Return [X, Y] of the center of cell containing provided text 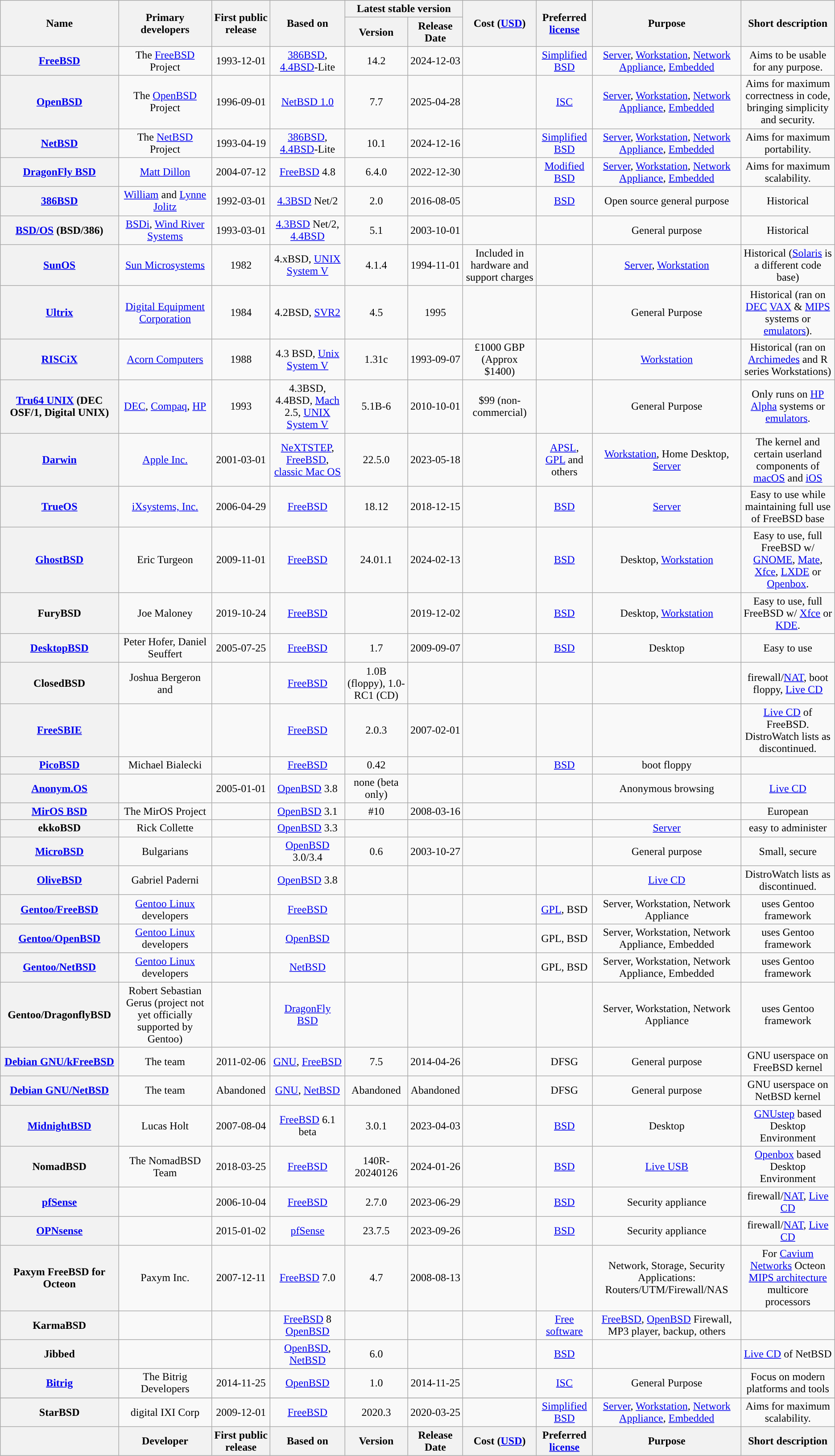
24.01.1 [376, 560]
none (beta only) [376, 788]
0.42 [376, 765]
firewall/NAT, boot floppy, Live CD [788, 683]
4.3BSD Net/2, 4.4BSD [308, 230]
Latest stable version [404, 9]
2005-07-25 [241, 648]
2023-06-29 [435, 1202]
FreeBSD 6.1 beta [308, 1126]
ClosedBSD [60, 683]
2014-04-26 [435, 1062]
2001-03-01 [241, 460]
2007-08-04 [241, 1126]
2003-10-01 [435, 230]
2023-05-18 [435, 460]
Included in hardware and support charges [500, 265]
DEC, Compaq, HP [165, 406]
Easy to use, full FreeBSD w/ Xfce or KDE. [788, 613]
2008-03-16 [435, 811]
4.3BSD, 4.4BSD, Mach 2.5, UNIX System V [308, 406]
10.1 [376, 143]
386BSD [60, 201]
OpenBSD 3.3 [308, 828]
Gentoo/FreeBSD [60, 909]
14.2 [376, 61]
NeXTSTEP, FreeBSD, classic Mac OS [308, 460]
1992-03-01 [241, 201]
22.5.0 [376, 460]
18.12 [376, 507]
The Bitrig Developers [165, 1383]
Acorn Computers [165, 359]
1993-09-07 [435, 359]
1993 [241, 406]
2018-03-25 [241, 1167]
The NomadBSD Team [165, 1167]
Historical (ran on DEC VAX & MIPS systems or emulators). [788, 312]
TrueOS [60, 507]
Peter Hofer, Daniel Seuffert [165, 648]
Jibbed [60, 1354]
2.0.3 [376, 730]
Eric Turgeon [165, 560]
FreeBSD 7.0 [308, 1278]
4.7 [376, 1278]
GhostBSD [60, 560]
2.7.0 [376, 1202]
European [788, 811]
Live CD of NetBSD [788, 1354]
1993-03-01 [241, 230]
BSD/OS (BSD/386) [60, 230]
Name [60, 23]
Bulgarians [165, 851]
Paxym Inc. [165, 1278]
#10 [376, 811]
Rick Collette [165, 828]
The OpenBSD Project [165, 102]
£1000 GBP (Approx $1400) [500, 359]
Sun Microsystems [165, 265]
Easy to use while maintaining full use of FreeBSD base [788, 507]
Matt Dillon [165, 172]
4.3BSD Net/2 [308, 201]
FuryBSD [60, 613]
Live USB [666, 1167]
Historical (Solaris is a different code base) [788, 265]
GNU, FreeBSD [308, 1062]
OpenBSD 3.0/3.4 [308, 851]
Anonym.OS [60, 788]
OliveBSD [60, 880]
2015-01-02 [241, 1231]
Modified BSD [564, 172]
RISCiX [60, 359]
Joe Maloney [165, 613]
1.7 [376, 648]
Lucas Holt [165, 1126]
The MirOS Project [165, 811]
ekkoBSD [60, 828]
Workstation [666, 359]
William and Lynne Jolitz [165, 201]
2007-12-11 [241, 1278]
6.0 [376, 1354]
PicoBSD [60, 765]
Michael Bialecki [165, 765]
4.xBSD, UNIX System V [308, 265]
5.1B-6 [376, 406]
Ultrix [60, 312]
Network, Storage, Security Applications: Routers/UTM/Firewall/NAS [666, 1278]
Server, Workstation [666, 265]
Darwin [60, 460]
Gentoo/DragonflyBSD [60, 1014]
2024-12-16 [435, 143]
140R-20240126 [376, 1167]
Anonymous browsing [666, 788]
Bitrig [60, 1383]
7.5 [376, 1062]
2006-10-04 [241, 1202]
FreeBSD 8OpenBSD [308, 1325]
Aims for maximum correctness in code, bringing simplicity and security. [788, 102]
2009-12-01 [241, 1412]
3.0.1 [376, 1126]
2008-08-13 [435, 1278]
NomadBSD [60, 1167]
1.0B (floppy), 1.0-RC1 (CD) [376, 683]
Joshua Bergeron and [165, 683]
GNU userspace on NetBSD kernel [788, 1091]
4.5 [376, 312]
Open source general purpose [666, 201]
2006-04-29 [241, 507]
1984 [241, 312]
Aims to be usable for any purpose. [788, 61]
2022-12-30 [435, 172]
Debian GNU/kFreeBSD [60, 1062]
2024-02-13 [435, 560]
1982 [241, 265]
SunOS [60, 265]
easy to administer [788, 828]
2020-03-25 [435, 1412]
6.4.0 [376, 172]
1993-04-19 [241, 143]
1996-09-01 [241, 102]
4.1.4 [376, 265]
4.3 BSD, Unix System V [308, 359]
boot floppy [666, 765]
$99 (non-commercial) [500, 406]
2004-07-12 [241, 172]
Robert Sebastian Gerus (project not yet officially supported by Gentoo) [165, 1014]
1993-12-01 [241, 61]
GNUstep based Desktop Environment [788, 1126]
Tru64 UNIX (DEC OSF/1, Digital UNIX) [60, 406]
BSDi, Wind River Systems [165, 230]
Aims for maximum portability. [788, 143]
APSL, GPL and others [564, 460]
Small, secure [788, 851]
Easy to use, full FreeBSD w/ GNOME, Mate, Xfce, LXDE or Openbox. [788, 560]
Live CD of FreeBSD. DistroWatch lists as discontinued. [788, 730]
FreeBSD, OpenBSD Firewall, MP3 player, backup, others [666, 1325]
2024-01-26 [435, 1167]
OpenBSD, NetBSD [308, 1354]
Primary developers [165, 23]
Developer [165, 1441]
DesktopBSD [60, 648]
MicroBSD [60, 851]
Paxym FreeBSD for Octeon [60, 1278]
Apple Inc. [165, 460]
OpenBSD 3.1 [308, 811]
NetBSD 1.0 [308, 102]
Digital Equipment Corporation [165, 312]
KarmaBSD [60, 1325]
Openbox based Desktop Environment [788, 1167]
5.1 [376, 230]
2009-11-01 [241, 560]
2011-02-06 [241, 1062]
iXsystems, Inc. [165, 507]
MidnightBSD [60, 1126]
For Cavium Networks Octeon MIPS architecture multicore processors [788, 1278]
2009-09-07 [435, 648]
FreeBSD 4.8 [308, 172]
2020.3 [376, 1412]
Gabriel Paderni [165, 880]
Historical (ran on Archimedes and R series Workstations) [788, 359]
2016-08-05 [435, 201]
Easy to use [788, 648]
7.7 [376, 102]
MirOS BSD [60, 811]
Free software [564, 1325]
OPNsense [60, 1231]
Only runs on HP Alpha systems or emulators. [788, 406]
StarBSD [60, 1412]
Focus on modern platforms and tools [788, 1383]
Gentoo/OpenBSD [60, 938]
2018-12-15 [435, 507]
The NetBSD Project [165, 143]
2010-10-01 [435, 406]
2023-09-26 [435, 1231]
4.2BSD, SVR2 [308, 312]
2025-04-28 [435, 102]
FreeSBIE [60, 730]
23.7.5 [376, 1231]
2024-12-03 [435, 61]
2019-10-24 [241, 613]
2019-12-02 [435, 613]
Gentoo/NetBSD [60, 967]
1.0 [376, 1383]
The FreeBSD Project [165, 61]
2.0 [376, 201]
2005-01-01 [241, 788]
GNU, NetBSD [308, 1091]
2023-04-03 [435, 1126]
1995 [435, 312]
1988 [241, 359]
Debian GNU/NetBSD [60, 1091]
GNU userspace on FreeBSD kernel [788, 1062]
0.6 [376, 851]
Workstation, Home Desktop, Server [666, 460]
1.31c [376, 359]
digital IXI Corp [165, 1412]
2003-10-27 [435, 851]
1994-11-01 [435, 265]
2007-02-01 [435, 730]
DistroWatch lists as discontinued. [788, 880]
The kernel and certain userland components of macOS and iOS [788, 460]
